For the text-containing cell, return its midpoint in (X, Y) coordinate format. 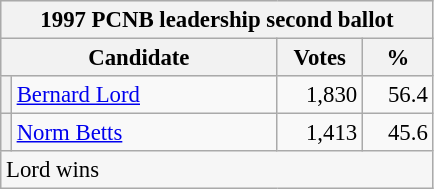
1,413 (320, 133)
Bernard Lord (144, 95)
1997 PCNB leadership second ballot (217, 20)
Candidate (139, 58)
Votes (320, 58)
56.4 (398, 95)
1,830 (320, 95)
% (398, 58)
45.6 (398, 133)
Norm Betts (144, 133)
Lord wins (217, 170)
